Extract the [x, y] coordinate from the center of the cell holding the provided text.  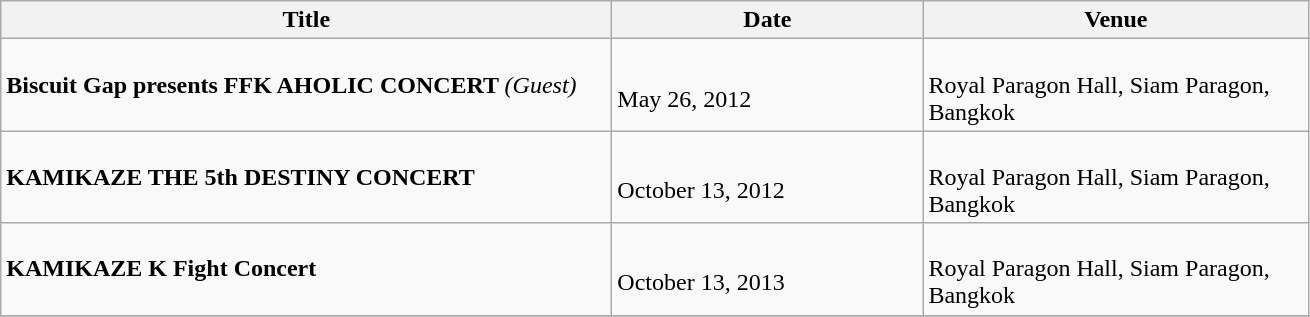
October 13, 2013 [768, 269]
May 26, 2012 [768, 85]
Title [306, 20]
KAMIKAZE THE 5th DESTINY CONCERT [306, 177]
Biscuit Gap presents FFK AHOLIC CONCERT (Guest) [306, 85]
October 13, 2012 [768, 177]
Venue [1116, 20]
KAMIKAZE K Fight Concert [306, 269]
Date [768, 20]
